Identify which cell holds the provided text, then report its (X, Y) central coordinate. 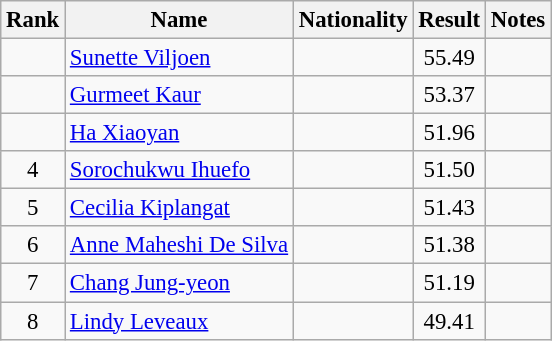
8 (33, 321)
55.49 (450, 58)
4 (33, 170)
Rank (33, 20)
Gurmeet Kaur (180, 95)
Anne Maheshi De Silva (180, 245)
Chang Jung-yeon (180, 283)
Name (180, 20)
51.19 (450, 283)
Nationality (352, 20)
Notes (518, 20)
53.37 (450, 95)
5 (33, 208)
7 (33, 283)
Ha Xiaoyan (180, 133)
49.41 (450, 321)
6 (33, 245)
51.96 (450, 133)
51.43 (450, 208)
Sorochukwu Ihuefo (180, 170)
Result (450, 20)
Sunette Viljoen (180, 58)
Cecilia Kiplangat (180, 208)
51.50 (450, 170)
Lindy Leveaux (180, 321)
51.38 (450, 245)
